Output the (x, y) coordinate of the center of the cell containing the given text.  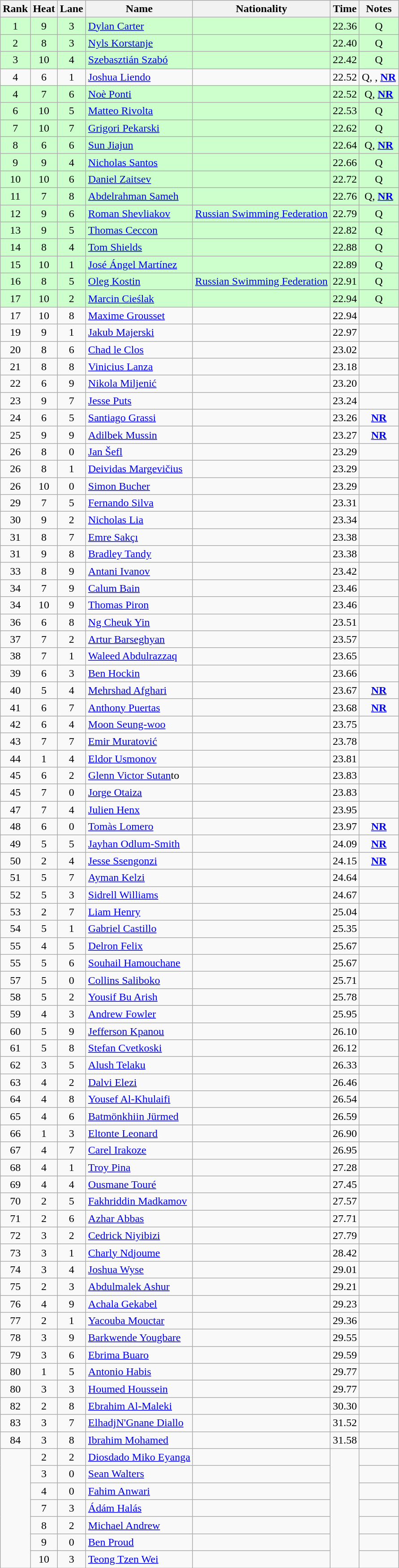
15 (15, 265)
24.64 (345, 878)
31.52 (345, 1423)
27.45 (345, 1184)
66 (15, 1133)
41 (15, 707)
29.55 (345, 1338)
Troy Pina (139, 1167)
29.23 (345, 1304)
59 (15, 1014)
22.88 (345, 248)
22.72 (345, 179)
22.62 (345, 128)
Tom Shields (139, 248)
Time (345, 9)
Antonio Habis (139, 1372)
Barkwende Yougbare (139, 1338)
23 (15, 401)
Dylan Carter (139, 26)
30.30 (345, 1406)
Artur Barseghyan (139, 639)
Abdelrahman Sameh (139, 196)
Souhail Hamouchane (139, 963)
27.28 (345, 1167)
Charly Ndjoume (139, 1252)
Nyls Korstanje (139, 43)
23.31 (345, 503)
Daniel Zaitsev (139, 179)
26.95 (345, 1150)
69 (15, 1184)
19 (15, 333)
39 (15, 673)
Thomas Piron (139, 605)
Szebasztián Szabó (139, 60)
22.64 (345, 145)
31.58 (345, 1440)
22.91 (345, 282)
25.35 (345, 929)
Name (139, 9)
Andrew Fowler (139, 1014)
12 (15, 214)
Cedrick Niyibizi (139, 1235)
65 (15, 1116)
64 (15, 1099)
24.67 (345, 895)
71 (15, 1218)
79 (15, 1355)
26.33 (345, 1065)
36 (15, 622)
23.27 (345, 435)
Vinicius Lanza (139, 367)
23.78 (345, 741)
68 (15, 1167)
Waleed Abdulrazzaq (139, 656)
23.34 (345, 520)
25 (15, 435)
Marcin Cieślak (139, 299)
Nicholas Lia (139, 520)
Ádám Halás (139, 1508)
61 (15, 1048)
78 (15, 1338)
22.40 (345, 43)
22.89 (345, 265)
22.97 (345, 333)
Chad le Clos (139, 350)
Batmönkhiin Jürmed (139, 1116)
Liam Henry (139, 912)
40 (15, 690)
29 (15, 503)
Gabriel Castillo (139, 929)
Nicholas Santos (139, 162)
52 (15, 895)
Collins Saliboko (139, 980)
26.54 (345, 1099)
Yousef Al-Khulaifi (139, 1099)
Carel Irakoze (139, 1150)
Ebrima Buaro (139, 1355)
Fernando Silva (139, 503)
Jorge Otaiza (139, 793)
Abdulmalek Ashur (139, 1286)
Maxime Grousset (139, 316)
44 (15, 759)
Grigori Pekarski (139, 128)
29.36 (345, 1321)
24.15 (345, 861)
Thomas Ceccon (139, 231)
23.18 (345, 367)
77 (15, 1321)
Antani Ivanov (139, 571)
43 (15, 741)
Ibrahim Mohamed (139, 1440)
Delron Felix (139, 946)
Heat (44, 9)
Ebrahim Al-Maleki (139, 1406)
42 (15, 724)
23.95 (345, 810)
74 (15, 1269)
76 (15, 1304)
Yousif Bu Arish (139, 997)
22.66 (345, 162)
Eltonte Leonard (139, 1133)
Noè Ponti (139, 94)
49 (15, 844)
ElhadjN'Gnane Diallo (139, 1423)
75 (15, 1286)
23.02 (345, 350)
Rank (15, 9)
Stefan Cvetkoski (139, 1048)
25.04 (345, 912)
23.97 (345, 827)
27.57 (345, 1201)
26.90 (345, 1133)
83 (15, 1423)
82 (15, 1406)
23.68 (345, 707)
Tomàs Lomero (139, 827)
22.79 (345, 214)
29.01 (345, 1269)
Alush Telaku (139, 1065)
Glenn Victor Sutanto (139, 776)
13 (15, 231)
27.71 (345, 1218)
11 (15, 196)
Simon Bucher (139, 486)
Julien Henx (139, 810)
63 (15, 1082)
Matteo Rivolta (139, 111)
14 (15, 248)
24.09 (345, 844)
Ben Proud (139, 1542)
26.10 (345, 1031)
48 (15, 827)
Teong Tzen Wei (139, 1559)
Mehrshad Afghari (139, 690)
Lane (72, 9)
Joshua Liendo (139, 77)
23.24 (345, 401)
Jakub Majerski (139, 333)
51 (15, 878)
23.20 (345, 384)
60 (15, 1031)
22.82 (345, 231)
47 (15, 810)
Emre Sakçı (139, 537)
22.42 (345, 60)
Michael Andrew (139, 1525)
Roman Shevliakov (139, 214)
84 (15, 1440)
58 (15, 997)
73 (15, 1252)
Anthony Puertas (139, 707)
20 (15, 350)
23.65 (345, 656)
Ayman Kelzi (139, 878)
Joshua Wyse (139, 1269)
Deividas Margevičius (139, 469)
72 (15, 1235)
Houmed Houssein (139, 1389)
28.42 (345, 1252)
Fakhriddin Madkamov (139, 1201)
Azhar Abbas (139, 1218)
62 (15, 1065)
67 (15, 1150)
Achala Gekabel (139, 1304)
50 (15, 861)
23.51 (345, 622)
53 (15, 912)
Emir Muratović (139, 741)
30 (15, 520)
Oleg Kostin (139, 282)
Santiago Grassi (139, 418)
Nationality (262, 9)
25.71 (345, 980)
37 (15, 639)
Jefferson Kpanou (139, 1031)
22.76 (345, 196)
Eldor Usmonov (139, 759)
26.59 (345, 1116)
27.79 (345, 1235)
23.81 (345, 759)
23.57 (345, 639)
54 (15, 929)
23.67 (345, 690)
57 (15, 980)
Nikola Miljenić (139, 384)
Jayhan Odlum-Smith (139, 844)
25.95 (345, 1014)
22.53 (345, 111)
29.21 (345, 1286)
Ousmane Touré (139, 1184)
Jesse Ssengonzi (139, 861)
23.26 (345, 418)
Moon Seung-woo (139, 724)
26.12 (345, 1048)
29.59 (345, 1355)
22 (15, 384)
Notes (379, 9)
26.46 (345, 1082)
Ng Cheuk Yin (139, 622)
24 (15, 418)
Jesse Puts (139, 401)
Fahim Anwari (139, 1491)
33 (15, 571)
38 (15, 656)
70 (15, 1201)
Yacouba Mouctar (139, 1321)
Sean Walters (139, 1474)
Adilbek Mussin (139, 435)
Bradley Tandy (139, 554)
25.78 (345, 997)
Q, , NR (379, 77)
16 (15, 282)
23.66 (345, 673)
José Ángel Martínez (139, 265)
23.42 (345, 571)
23.75 (345, 724)
Dalvi Elezi (139, 1082)
Diosdado Miko Eyanga (139, 1457)
21 (15, 367)
Ben Hockin (139, 673)
Sun Jiajun (139, 145)
Sidrell Williams (139, 895)
Calum Bain (139, 588)
22.36 (345, 26)
Jan Šefl (139, 452)
